Determine the [x, y] coordinate at the center of the cell enclosing the given text.  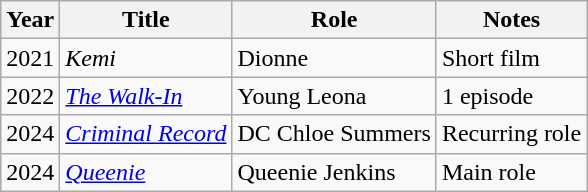
Dionne [334, 58]
Recurring role [511, 134]
The Walk-In [146, 96]
Role [334, 20]
DC Chloe Summers [334, 134]
2022 [30, 96]
Kemi [146, 58]
Main role [511, 172]
Year [30, 20]
Queenie Jenkins [334, 172]
Short film [511, 58]
2021 [30, 58]
Criminal Record [146, 134]
Young Leona [334, 96]
1 episode [511, 96]
Queenie [146, 172]
Notes [511, 20]
Title [146, 20]
